Return [x, y] of the center of cell containing provided text 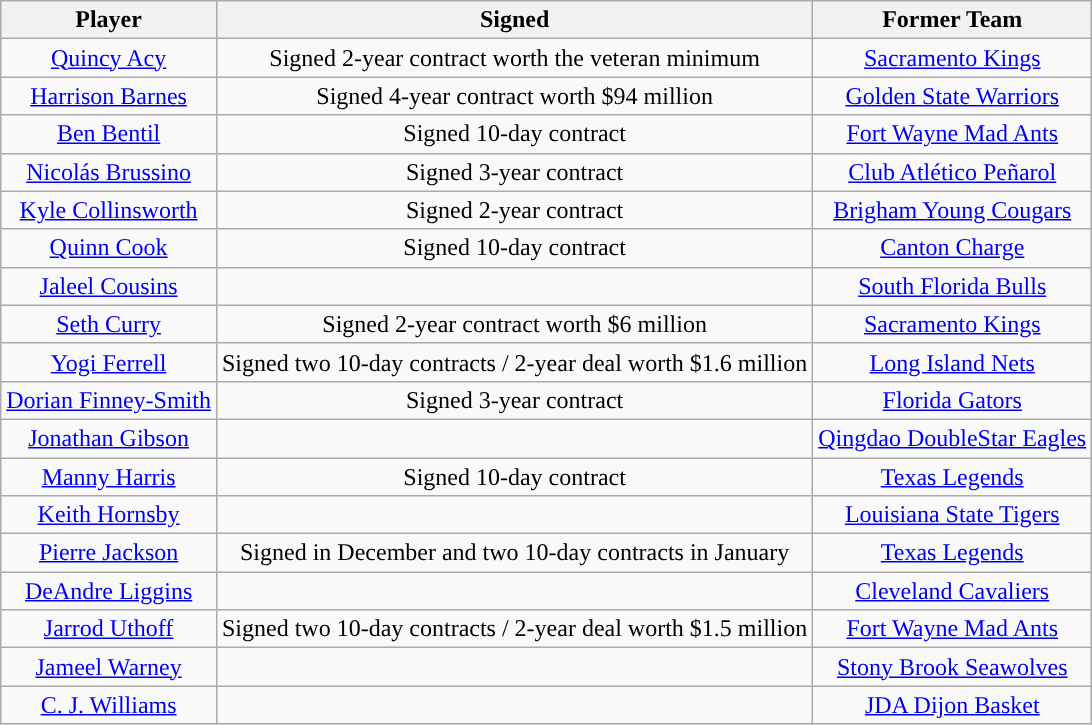
Quincy Acy [109, 58]
Canton Charge [952, 248]
Long Island Nets [952, 362]
Jarrod Uthoff [109, 629]
Signed [514, 20]
Yogi Ferrell [109, 362]
Signed 2-year contract worth $6 million [514, 324]
Louisiana State Tigers [952, 515]
Signed two 10-day contracts / 2-year deal worth $1.6 million [514, 362]
Stony Brook Seawolves [952, 667]
C. J. Williams [109, 705]
Jonathan Gibson [109, 438]
DeAndre Liggins [109, 591]
Florida Gators [952, 400]
Signed 2-year contract [514, 210]
Cleveland Cavaliers [952, 591]
Nicolás Brussino [109, 172]
Keith Hornsby [109, 515]
Jaleel Cousins [109, 286]
South Florida Bulls [952, 286]
Dorian Finney-Smith [109, 400]
Golden State Warriors [952, 96]
Harrison Barnes [109, 96]
Pierre Jackson [109, 553]
Ben Bentil [109, 134]
JDA Dijon Basket [952, 705]
Signed 4-year contract worth $94 million [514, 96]
Kyle Collinsworth [109, 210]
Signed in December and two 10-day contracts in January [514, 553]
Club Atlético Peñarol [952, 172]
Signed two 10-day contracts / 2-year deal worth $1.5 million [514, 629]
Player [109, 20]
Signed 2-year contract worth the veteran minimum [514, 58]
Brigham Young Cougars [952, 210]
Jameel Warney [109, 667]
Qingdao DoubleStar Eagles [952, 438]
Former Team [952, 20]
Manny Harris [109, 477]
Seth Curry [109, 324]
Quinn Cook [109, 248]
